Return [x, y] of the center of cell containing provided text 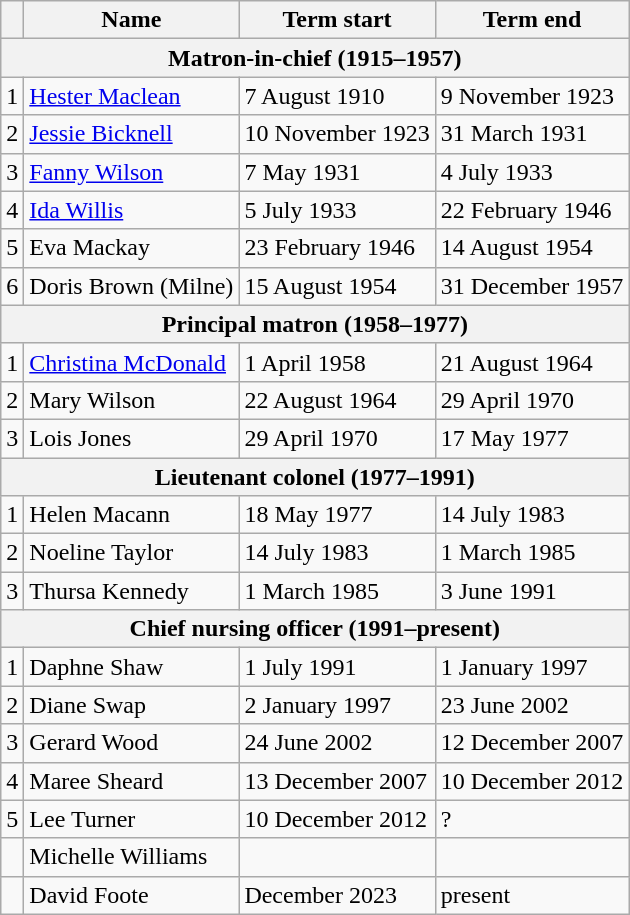
Jessie Bicknell [132, 134]
1 January 1997 [532, 667]
12 December 2007 [532, 743]
David Foote [132, 895]
6 [12, 286]
Doris Brown (Milne) [132, 286]
18 May 1977 [337, 515]
Michelle Williams [132, 857]
Noeline Taylor [132, 553]
14 August 1954 [532, 248]
7 May 1931 [337, 172]
31 December 1957 [532, 286]
22 February 1946 [532, 210]
7 August 1910 [337, 96]
9 November 1923 [532, 96]
? [532, 819]
23 June 2002 [532, 705]
Chief nursing officer (1991–present) [315, 629]
Name [132, 20]
Helen Macann [132, 515]
3 June 1991 [532, 591]
13 December 2007 [337, 781]
1 July 1991 [337, 667]
Christina McDonald [132, 362]
Fanny Wilson [132, 172]
24 June 2002 [337, 743]
Principal matron (1958–1977) [315, 324]
15 August 1954 [337, 286]
Gerard Wood [132, 743]
17 May 1977 [532, 438]
Ida Willis [132, 210]
4 July 1933 [532, 172]
Term end [532, 20]
Matron-in-chief (1915–1957) [315, 58]
Lee Turner [132, 819]
Hester Maclean [132, 96]
22 August 1964 [337, 400]
Lieutenant colonel (1977–1991) [315, 477]
Daphne Shaw [132, 667]
present [532, 895]
December 2023 [337, 895]
31 March 1931 [532, 134]
Term start [337, 20]
1 April 1958 [337, 362]
10 November 1923 [337, 134]
2 January 1997 [337, 705]
Lois Jones [132, 438]
23 February 1946 [337, 248]
Eva Mackay [132, 248]
21 August 1964 [532, 362]
Mary Wilson [132, 400]
Thursa Kennedy [132, 591]
Diane Swap [132, 705]
5 July 1933 [337, 210]
Maree Sheard [132, 781]
